Pinpoint the cell where the given text exists, returning its [x, y] midpoint coordinate. 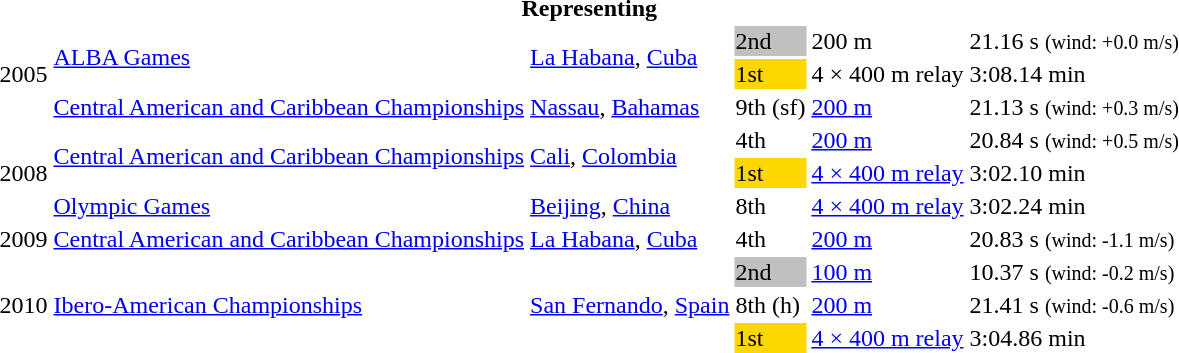
Nassau, Bahamas [630, 107]
100 m [888, 272]
ALBA Games [289, 58]
Cali, Colombia [630, 156]
Olympic Games [289, 206]
8th (h) [770, 305]
Ibero-American Championships [289, 305]
Beijing, China [630, 206]
8th [770, 206]
9th (sf) [770, 107]
San Fernando, Spain [630, 305]
